Extract the [x, y] coordinate from the center of the cell holding the provided text.  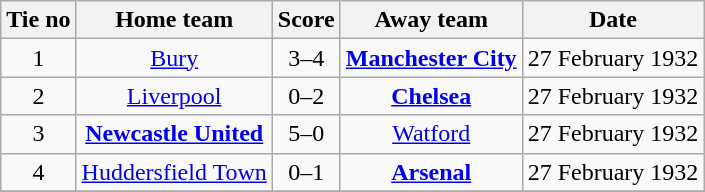
Score [306, 20]
3 [38, 134]
Huddersfield Town [174, 172]
Watford [431, 134]
0–1 [306, 172]
3–4 [306, 58]
2 [38, 96]
Home team [174, 20]
Liverpool [174, 96]
0–2 [306, 96]
Arsenal [431, 172]
Newcastle United [174, 134]
5–0 [306, 134]
Manchester City [431, 58]
Away team [431, 20]
Date [613, 20]
Chelsea [431, 96]
Tie no [38, 20]
1 [38, 58]
Bury [174, 58]
4 [38, 172]
